Search for the cell housing the specified text and yield its [x, y] center coordinate. 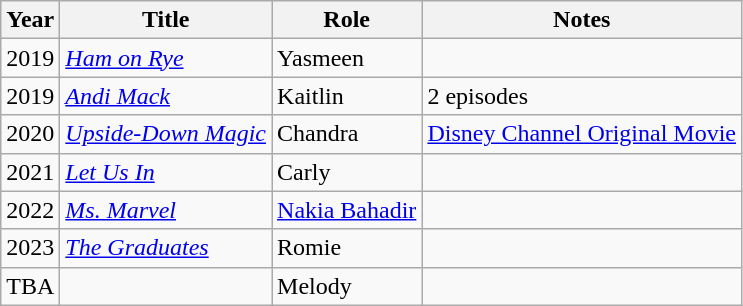
Year [30, 20]
2021 [30, 172]
Andi Mack [166, 96]
Ham on Rye [166, 58]
Disney Channel Original Movie [582, 134]
Chandra [347, 134]
2023 [30, 248]
Ms. Marvel [166, 210]
TBA [30, 286]
Let Us In [166, 172]
Notes [582, 20]
The Graduates [166, 248]
Nakia Bahadir [347, 210]
Melody [347, 286]
Carly [347, 172]
Kaitlin [347, 96]
Title [166, 20]
2 episodes [582, 96]
2022 [30, 210]
Yasmeen [347, 58]
2020 [30, 134]
Upside-Down Magic [166, 134]
Role [347, 20]
Romie [347, 248]
